Extract the [x, y] coordinate from the center of the cell holding the provided text.  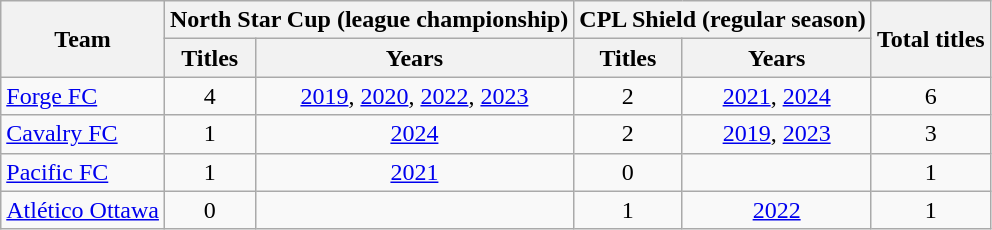
2024 [414, 134]
3 [930, 134]
Cavalry FC [83, 134]
Atlético Ottawa [83, 210]
2021, 2024 [776, 96]
2019, 2020, 2022, 2023 [414, 96]
CPL Shield (regular season) [723, 20]
Forge FC [83, 96]
2021 [414, 172]
2019, 2023 [776, 134]
4 [210, 96]
Pacific FC [83, 172]
Total titles [930, 39]
North Star Cup (league championship) [368, 20]
6 [930, 96]
2022 [776, 210]
Team [83, 39]
